Find where the given text appears and provide that cell's center as [x, y] coordinate. 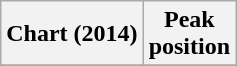
Peakposition [189, 34]
Chart (2014) [72, 34]
